Identify which cell holds the provided text, then report its (X, Y) central coordinate. 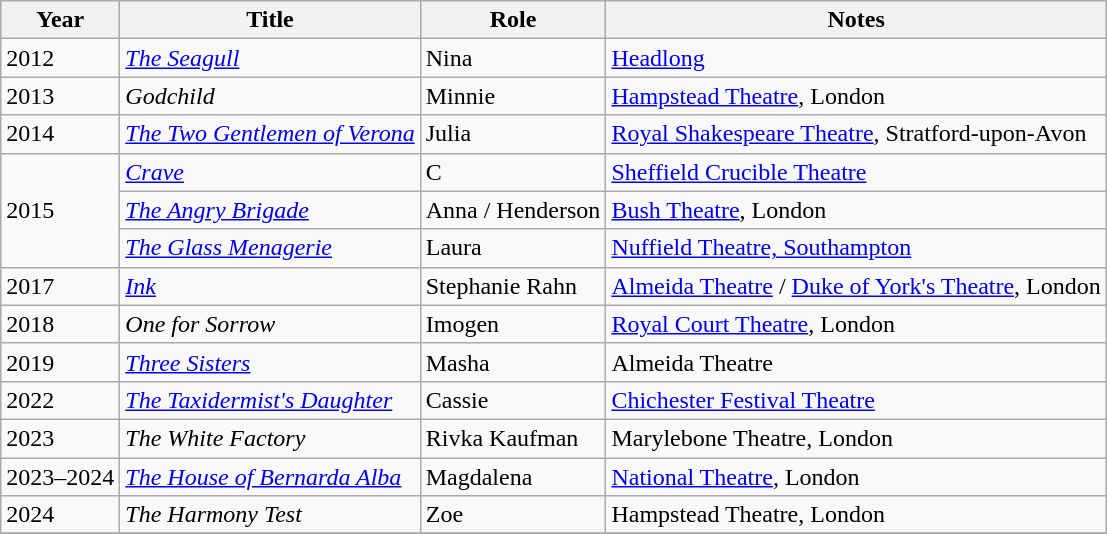
2014 (60, 134)
Notes (856, 20)
The Harmony Test (270, 515)
2022 (60, 400)
The House of Bernarda Alba (270, 477)
Masha (513, 362)
Headlong (856, 58)
Role (513, 20)
Crave (270, 172)
One for Sorrow (270, 324)
The Two Gentlemen of Verona (270, 134)
The Seagull (270, 58)
The Taxidermist's Daughter (270, 400)
Anna / Henderson (513, 210)
Ink (270, 286)
Nina (513, 58)
The Glass Menagerie (270, 248)
Zoe (513, 515)
Rivka Kaufman (513, 438)
2018 (60, 324)
2024 (60, 515)
Three Sisters (270, 362)
2015 (60, 210)
Almeida Theatre (856, 362)
Sheffield Crucible Theatre (856, 172)
2013 (60, 96)
Nuffield Theatre, Southampton (856, 248)
Minnie (513, 96)
Royal Court Theatre, London (856, 324)
2019 (60, 362)
Chichester Festival Theatre (856, 400)
2017 (60, 286)
Stephanie Rahn (513, 286)
Title (270, 20)
Bush Theatre, London (856, 210)
Marylebone Theatre, London (856, 438)
C (513, 172)
Imogen (513, 324)
The Angry Brigade (270, 210)
Laura (513, 248)
Magdalena (513, 477)
National Theatre, London (856, 477)
Royal Shakespeare Theatre, Stratford-upon-Avon (856, 134)
2023 (60, 438)
2023–2024 (60, 477)
Almeida Theatre / Duke of York's Theatre, London (856, 286)
Cassie (513, 400)
Godchild (270, 96)
The White Factory (270, 438)
Julia (513, 134)
Year (60, 20)
2012 (60, 58)
